Determine the [x, y] coordinate at the center of the cell enclosing the given text.  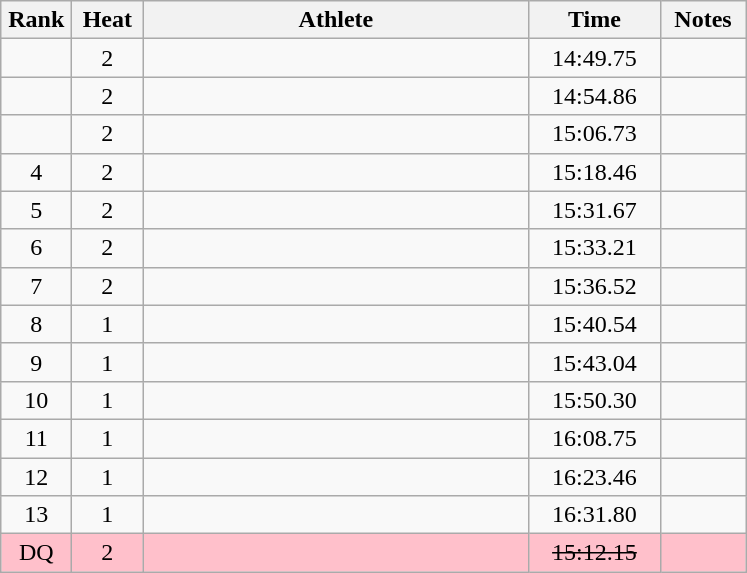
Athlete [336, 20]
15:50.30 [594, 400]
Heat [108, 20]
16:08.75 [594, 438]
15:31.67 [594, 210]
12 [36, 477]
10 [36, 400]
15:18.46 [594, 172]
7 [36, 286]
Rank [36, 20]
16:31.80 [594, 515]
4 [36, 172]
14:49.75 [594, 58]
15:43.04 [594, 362]
15:40.54 [594, 324]
15:33.21 [594, 248]
Time [594, 20]
13 [36, 515]
8 [36, 324]
DQ [36, 553]
15:06.73 [594, 134]
Notes [703, 20]
15:12.15 [594, 553]
6 [36, 248]
16:23.46 [594, 477]
9 [36, 362]
11 [36, 438]
14:54.86 [594, 96]
15:36.52 [594, 286]
5 [36, 210]
